Capture the cell that displays the provided text and extract its (X, Y) central coordinate. 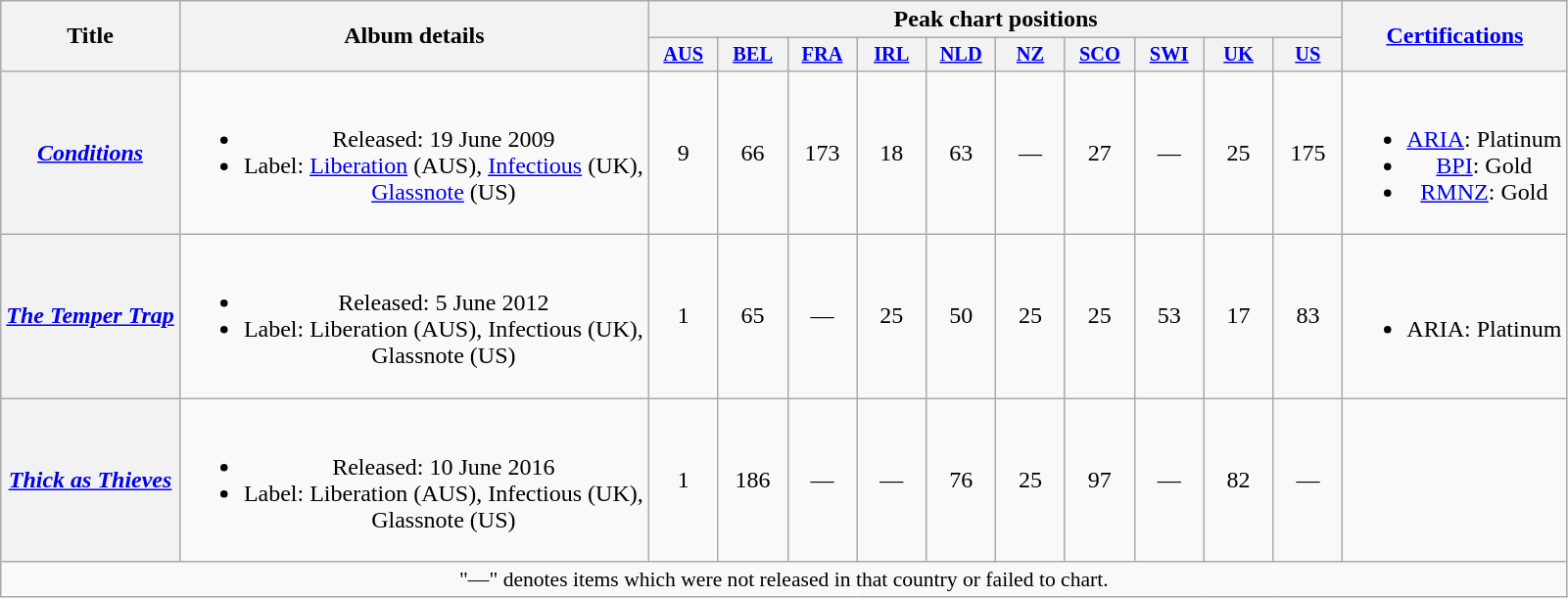
IRL (891, 55)
63 (962, 153)
Album details (413, 36)
"—" denotes items which were not released in that country or failed to chart. (784, 579)
186 (752, 480)
ARIA: PlatinumBPI: GoldRMNZ: Gold (1455, 153)
Released: 19 June 2009Label: Liberation (AUS), Infectious (UK),Glassnote (US) (413, 153)
175 (1308, 153)
53 (1169, 317)
FRA (823, 55)
SWI (1169, 55)
65 (752, 317)
US (1308, 55)
Conditions (90, 153)
BEL (752, 55)
Title (90, 36)
Peak chart positions (995, 20)
Certifications (1455, 36)
27 (1099, 153)
UK (1238, 55)
NZ (1030, 55)
Thick as Thieves (90, 480)
SCO (1099, 55)
17 (1238, 317)
Released: 5 June 2012Label: Liberation (AUS), Infectious (UK),Glassnote (US) (413, 317)
Released: 10 June 2016Label: Liberation (AUS), Infectious (UK),Glassnote (US) (413, 480)
97 (1099, 480)
9 (684, 153)
The Temper Trap (90, 317)
83 (1308, 317)
76 (962, 480)
173 (823, 153)
NLD (962, 55)
66 (752, 153)
82 (1238, 480)
50 (962, 317)
AUS (684, 55)
ARIA: Platinum (1455, 317)
18 (891, 153)
